Return the (x, y) coordinate for the center point of the cell that contains the specified text.  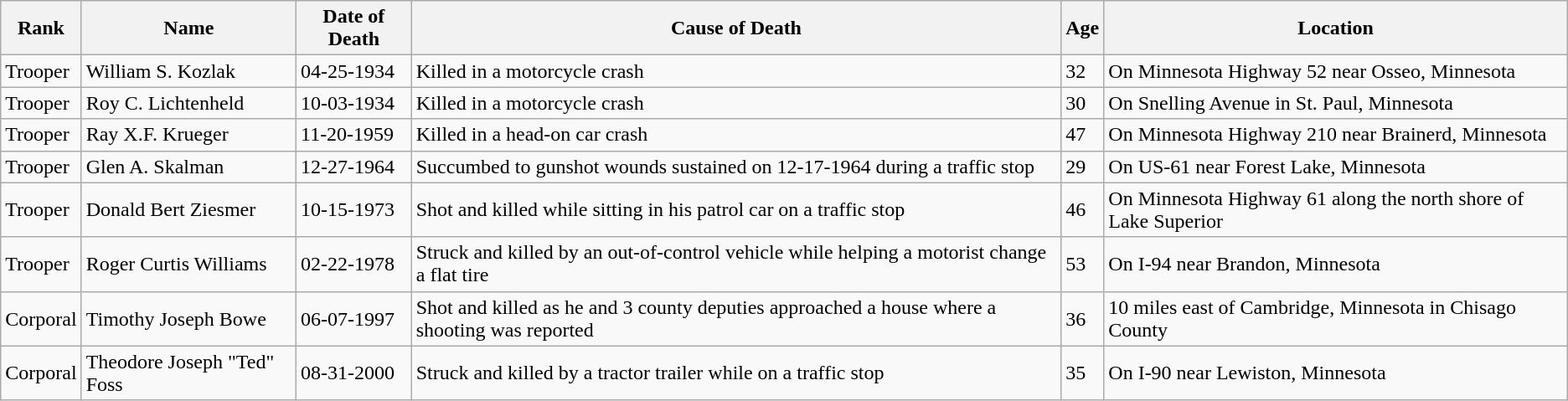
Shot and killed as he and 3 county deputies approached a house where a shooting was reported (736, 318)
Struck and killed by an out-of-control vehicle while helping a motorist change a flat tire (736, 265)
32 (1082, 71)
35 (1082, 373)
46 (1082, 209)
On Snelling Avenue in St. Paul, Minnesota (1335, 103)
Ray X.F. Krueger (188, 135)
On Minnesota Highway 61 along the north shore of Lake Superior (1335, 209)
Donald Bert Ziesmer (188, 209)
10 miles east of Cambridge, Minnesota in Chisago County (1335, 318)
Succumbed to gunshot wounds sustained on 12-17-1964 during a traffic stop (736, 167)
Struck and killed by a tractor trailer while on a traffic stop (736, 373)
12-27-1964 (353, 167)
08-31-2000 (353, 373)
Date of Death (353, 28)
Location (1335, 28)
53 (1082, 265)
On I-94 near Brandon, Minnesota (1335, 265)
Shot and killed while sitting in his patrol car on a traffic stop (736, 209)
On I-90 near Lewiston, Minnesota (1335, 373)
Glen A. Skalman (188, 167)
Name (188, 28)
36 (1082, 318)
Timothy Joseph Bowe (188, 318)
30 (1082, 103)
On Minnesota Highway 210 near Brainerd, Minnesota (1335, 135)
Theodore Joseph "Ted" Foss (188, 373)
Cause of Death (736, 28)
02-22-1978 (353, 265)
On US-61 near Forest Lake, Minnesota (1335, 167)
William S. Kozlak (188, 71)
47 (1082, 135)
Roger Curtis Williams (188, 265)
10-15-1973 (353, 209)
Roy C. Lichtenheld (188, 103)
06-07-1997 (353, 318)
On Minnesota Highway 52 near Osseo, Minnesota (1335, 71)
04-25-1934 (353, 71)
29 (1082, 167)
Age (1082, 28)
11-20-1959 (353, 135)
10-03-1934 (353, 103)
Killed in a head-on car crash (736, 135)
Rank (41, 28)
